Return the (x, y) coordinate for the center point of the cell that contains the specified text.  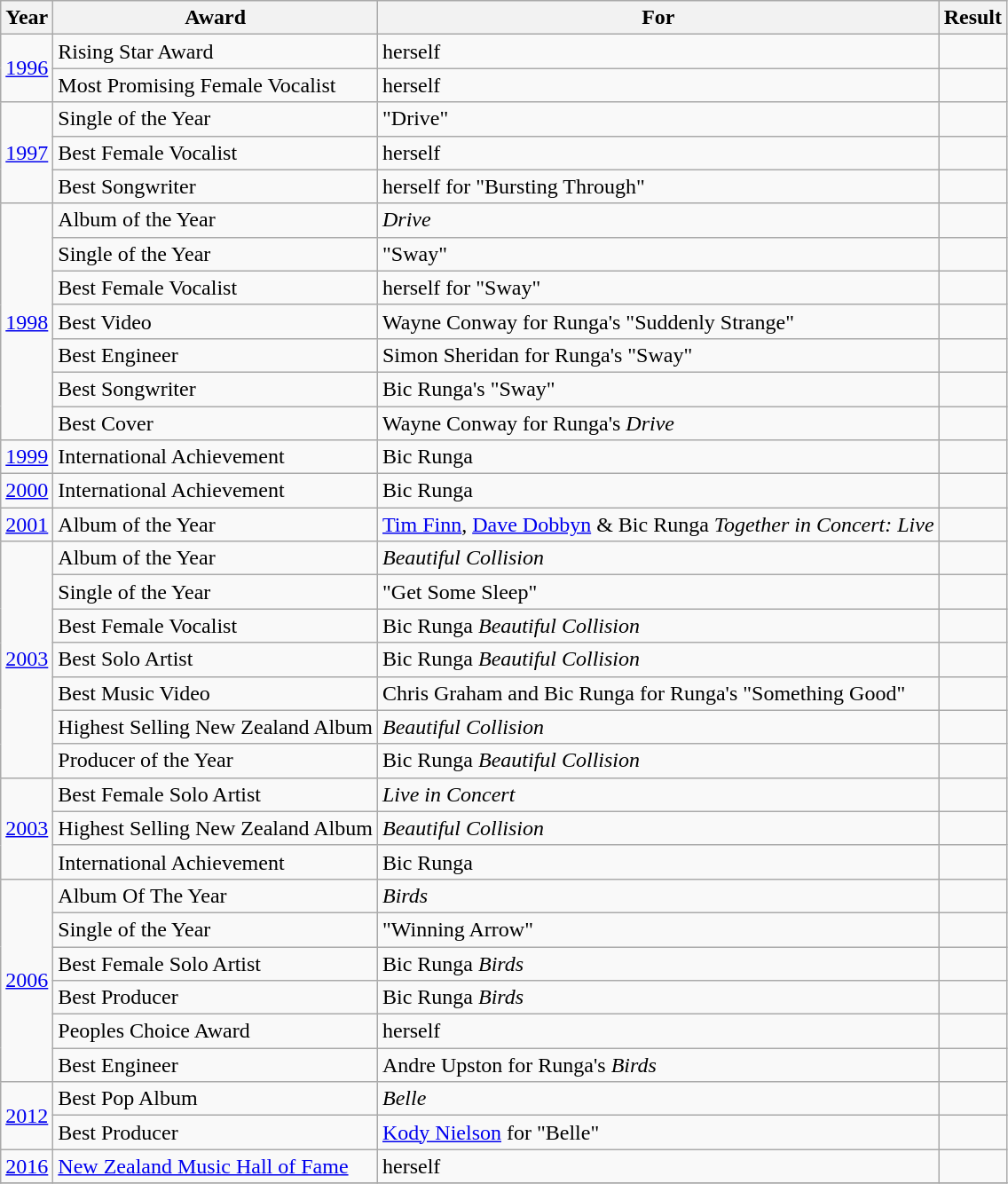
New Zealand Music Hall of Fame (216, 1166)
Most Promising Female Vocalist (216, 85)
Bic Runga's "Sway" (658, 389)
Kody Nielson for "Belle" (658, 1133)
Live in Concert (658, 794)
herself for "Sway" (658, 288)
Belle (658, 1099)
Wayne Conway for Runga's Drive (658, 423)
Year (27, 18)
Wayne Conway for Runga's "Suddenly Strange" (658, 321)
"Drive" (658, 119)
Chris Graham and Bic Runga for Runga's "Something Good" (658, 693)
Producer of the Year (216, 761)
2001 (27, 525)
Best Video (216, 321)
Best Cover (216, 423)
herself for "Bursting Through" (658, 186)
Peoples Choice Award (216, 1031)
Best Solo Artist (216, 659)
Birds (658, 896)
Result (973, 18)
Best Pop Album (216, 1099)
2012 (27, 1116)
Drive (658, 220)
1999 (27, 457)
1997 (27, 153)
Simon Sheridan for Runga's "Sway" (658, 355)
1996 (27, 68)
Andre Upston for Runga's Birds (658, 1065)
1998 (27, 321)
Best Music Video (216, 693)
2016 (27, 1166)
Award (216, 18)
2006 (27, 980)
2000 (27, 491)
Album Of The Year (216, 896)
"Get Some Sleep" (658, 592)
For (658, 18)
Rising Star Award (216, 51)
"Sway" (658, 254)
Tim Finn, Dave Dobbyn & Bic Runga Together in Concert: Live (658, 525)
"Winning Arrow" (658, 929)
